Pinpoint the cell where the given text exists, returning its [X, Y] midpoint coordinate. 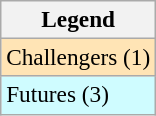
Challengers (1) [78, 57]
Legend [78, 19]
Futures (3) [78, 95]
